Find where the given text appears and provide that cell's center as [x, y] coordinate. 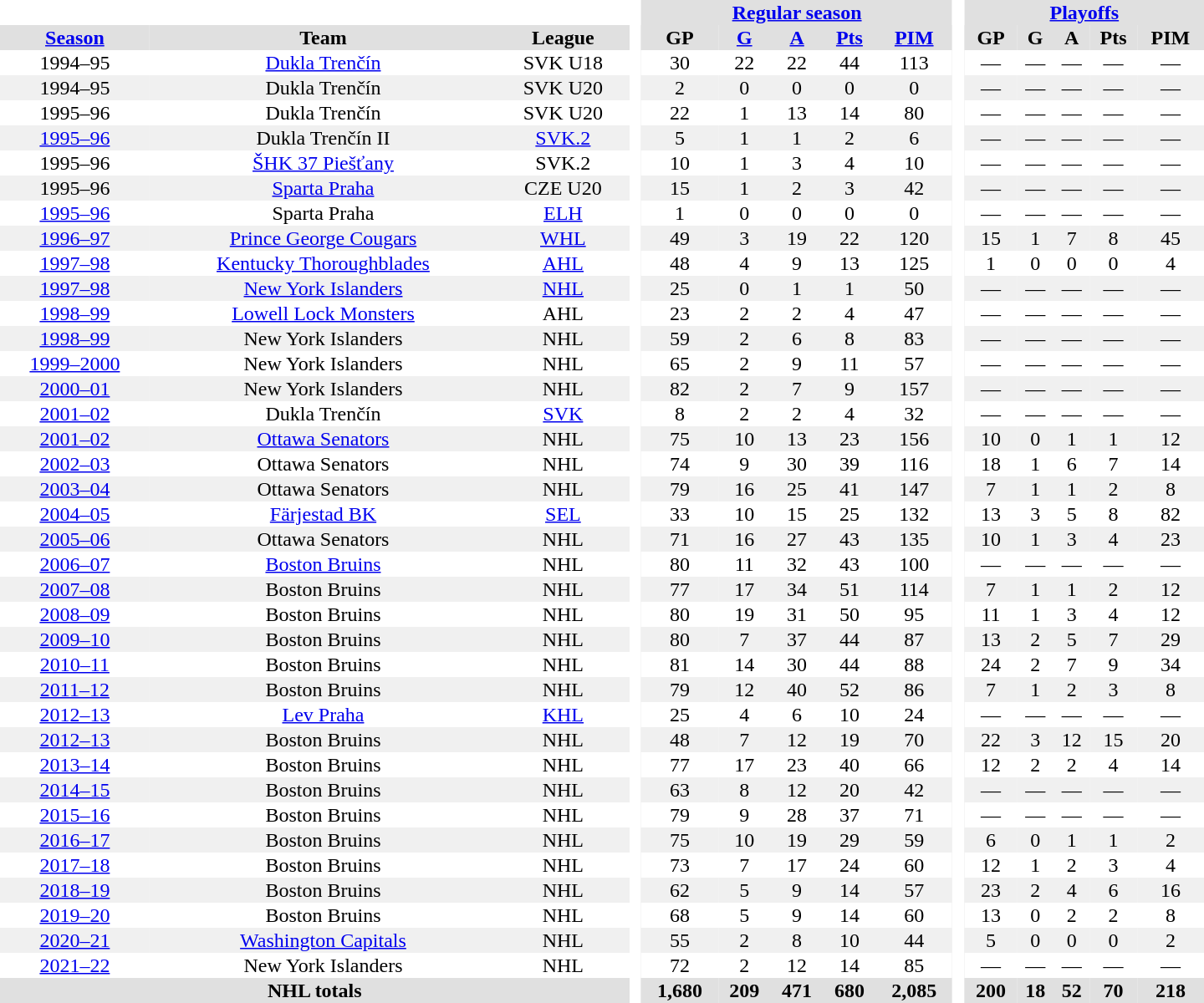
2015–16 [75, 815]
200 [992, 990]
87 [914, 639]
45 [1171, 238]
471 [798, 990]
1,680 [680, 990]
85 [914, 965]
2009–10 [75, 639]
28 [798, 815]
Washington Capitals [323, 940]
120 [914, 238]
Lev Praha [323, 715]
100 [914, 564]
81 [680, 664]
31 [798, 614]
33 [680, 514]
2010–11 [75, 664]
2020–21 [75, 940]
88 [914, 664]
CZE U20 [563, 188]
WHL [563, 238]
SEL [563, 514]
66 [914, 765]
Season [75, 38]
2005–06 [75, 539]
65 [680, 364]
2017–18 [75, 865]
116 [914, 464]
2003–04 [75, 489]
2016–17 [75, 840]
114 [914, 589]
ELH [563, 213]
2008–09 [75, 614]
League [563, 38]
SVK U18 [563, 63]
Lowell Lock Monsters [323, 313]
2011–12 [75, 690]
51 [849, 589]
KHL [563, 715]
132 [914, 514]
156 [914, 439]
86 [914, 690]
2014–15 [75, 790]
113 [914, 63]
41 [849, 489]
2006–07 [75, 564]
68 [680, 915]
209 [744, 990]
39 [849, 464]
Färjestad BK [323, 514]
27 [798, 539]
49 [680, 238]
Team [323, 38]
147 [914, 489]
2013–14 [75, 765]
63 [680, 790]
2019–20 [75, 915]
ŠHK 37 Piešťany [323, 163]
Prince George Cougars [323, 238]
SVK [563, 414]
2007–08 [75, 589]
135 [914, 539]
2018–19 [75, 890]
62 [680, 890]
125 [914, 263]
95 [914, 614]
74 [680, 464]
680 [849, 990]
Dukla Trenčín II [323, 138]
1999–2000 [75, 364]
47 [914, 313]
218 [1171, 990]
55 [680, 940]
Regular season [797, 13]
73 [680, 865]
2002–03 [75, 464]
2021–22 [75, 965]
72 [680, 965]
Playoffs [1084, 13]
1996–97 [75, 238]
Kentucky Thoroughblades [323, 263]
2,085 [914, 990]
157 [914, 389]
2000–01 [75, 389]
83 [914, 339]
2004–05 [75, 514]
NHL totals [314, 990]
